Return [X, Y] of the center of cell containing provided text 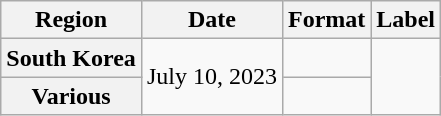
July 10, 2023 [212, 77]
Various [72, 96]
Region [72, 20]
Format [326, 20]
South Korea [72, 58]
Label [406, 20]
Date [212, 20]
